Find where the given text appears and provide that cell's center as [x, y] coordinate. 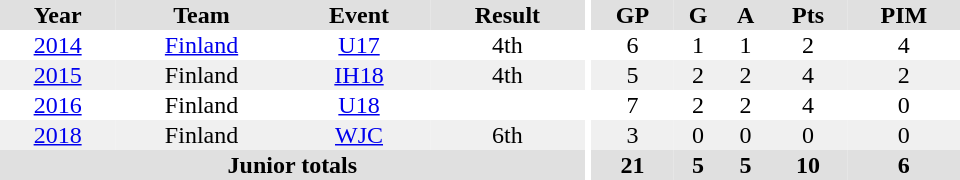
7 [632, 105]
Pts [808, 15]
PIM [904, 15]
2016 [58, 105]
6th [507, 135]
10 [808, 165]
Year [58, 15]
3 [632, 135]
A [746, 15]
U17 [359, 45]
2015 [58, 75]
WJC [359, 135]
2014 [58, 45]
IH18 [359, 75]
GP [632, 15]
Team [202, 15]
2018 [58, 135]
Event [359, 15]
Result [507, 15]
G [698, 15]
21 [632, 165]
Junior totals [292, 165]
U18 [359, 105]
